Pinpoint the cell where the given text exists, returning its (X, Y) midpoint coordinate. 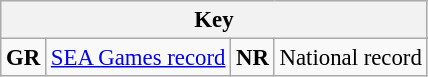
SEA Games record (138, 58)
NR (253, 58)
GR (24, 58)
National record (350, 58)
Key (214, 20)
